Search for the cell housing the specified text and yield its [x, y] center coordinate. 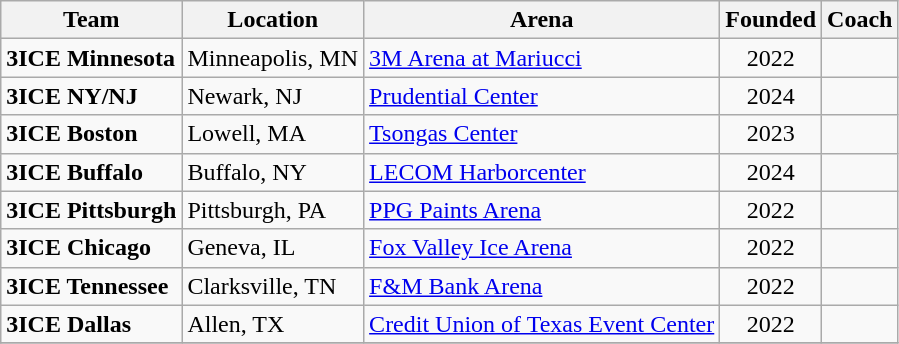
Founded [771, 20]
Allen, TX [273, 324]
Minneapolis, MN [273, 58]
F&M Bank Arena [542, 286]
Newark, NJ [273, 96]
Geneva, IL [273, 248]
PPG Paints Arena [542, 210]
LECOM Harborcenter [542, 172]
Lowell, MA [273, 134]
Team [92, 20]
3ICE Minnesota [92, 58]
Fox Valley Ice Arena [542, 248]
3ICE Tennessee [92, 286]
Arena [542, 20]
3ICE Chicago [92, 248]
3ICE Pittsburgh [92, 210]
Credit Union of Texas Event Center [542, 324]
Coach [860, 20]
2023 [771, 134]
3ICE Boston [92, 134]
Buffalo, NY [273, 172]
3ICE Dallas [92, 324]
Tsongas Center [542, 134]
3M Arena at Mariucci [542, 58]
Prudential Center [542, 96]
3ICE NY/NJ [92, 96]
Clarksville, TN [273, 286]
3ICE Buffalo [92, 172]
Location [273, 20]
Pittsburgh, PA [273, 210]
